Detect which cell encompasses the target text, then output its (X, Y) center coordinate. 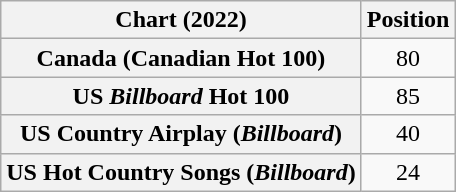
Canada (Canadian Hot 100) (181, 58)
Position (408, 20)
US Billboard Hot 100 (181, 96)
85 (408, 96)
US Country Airplay (Billboard) (181, 134)
US Hot Country Songs (Billboard) (181, 172)
24 (408, 172)
80 (408, 58)
Chart (2022) (181, 20)
40 (408, 134)
